Search for the cell housing the specified text and yield its (X, Y) center coordinate. 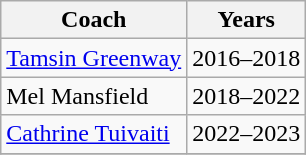
Cathrine Tuivaiti (94, 134)
Years (246, 20)
2016–2018 (246, 58)
2018–2022 (246, 96)
Coach (94, 20)
2022–2023 (246, 134)
Mel Mansfield (94, 96)
Tamsin Greenway (94, 58)
